Determine the [X, Y] coordinate at the center of the cell enclosing the given text.  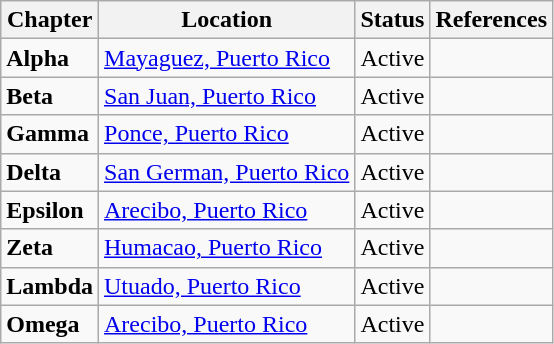
San Juan, Puerto Rico [227, 96]
Zeta [50, 248]
Chapter [50, 20]
Gamma [50, 134]
Delta [50, 172]
Utuado, Puerto Rico [227, 286]
Ponce, Puerto Rico [227, 134]
References [492, 20]
Status [392, 20]
Alpha [50, 58]
San German, Puerto Rico [227, 172]
Lambda [50, 286]
Location [227, 20]
Omega [50, 324]
Mayaguez, Puerto Rico [227, 58]
Epsilon [50, 210]
Humacao, Puerto Rico [227, 248]
Beta [50, 96]
